Identify which cell holds the provided text, then report its [x, y] central coordinate. 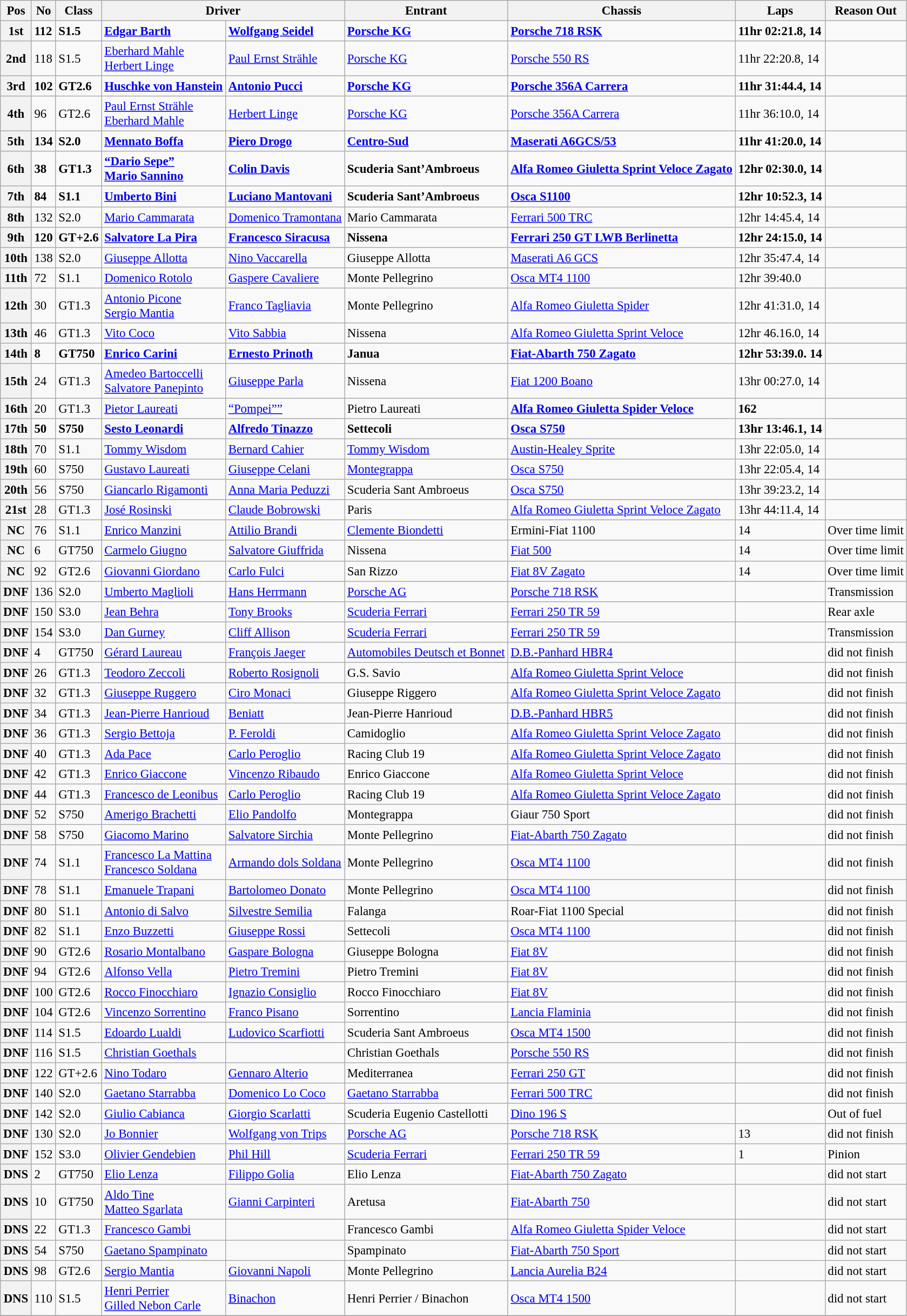
Scuderia Eugenio Castellotti [426, 1114]
12hr 39:40.0 [780, 278]
Reason Out [865, 11]
Domenico Rotolo [164, 278]
38 [43, 169]
13hr 39:23.2, 14 [780, 490]
84 [43, 197]
10 [43, 1203]
Maserati A6 GCS [621, 258]
12hr 02:30.0, 14 [780, 169]
Nino Vaccarella [285, 258]
92 [43, 571]
Dino 196 S [621, 1114]
Sesto Leonardi [164, 429]
11hr 36:10.0, 14 [780, 113]
Gérard Laureau [164, 653]
13hr 22:05.0, 14 [780, 449]
P. Feroldi [285, 734]
Henri Perrier / Binachon [426, 1298]
20th [16, 490]
Armando dols Soldana [285, 862]
Edoardo Lualdi [164, 1032]
Fiat 1200 Boano [621, 381]
Chassis [621, 11]
Class [79, 11]
15th [16, 381]
150 [43, 612]
Bernard Cahier [285, 449]
54 [43, 1250]
7th [16, 197]
12hr 35:47.4, 14 [780, 258]
2 [43, 1174]
60 [43, 469]
Maserati A6GCS/53 [621, 142]
Gaetano Spampinato [164, 1250]
Claude Bobrowski [285, 510]
30 [43, 306]
58 [43, 835]
94 [43, 971]
Mennato Boffa [164, 142]
Francesco de Leonibus [164, 795]
6th [16, 169]
74 [43, 862]
11hr 02:21.8, 14 [780, 31]
Pietro Laureati [426, 408]
110 [43, 1298]
104 [43, 1012]
Alfredo Tinazzo [285, 429]
40 [43, 754]
Elio Pandolfo [285, 815]
Vito Coco [164, 333]
Alfa Romeo Giuletta Spider [621, 306]
72 [43, 278]
4 [43, 653]
Amerigo Brachetti [164, 815]
Gianni Carpinteri [285, 1203]
Wolfgang von Trips [285, 1134]
118 [43, 58]
134 [43, 142]
Beniatt [285, 713]
Fiat 8V Zagato [621, 571]
13hr 22:05.4, 14 [780, 469]
Ermini-Fiat 1100 [621, 531]
44 [43, 795]
138 [43, 258]
Carmelo Giugno [164, 551]
12hr 46.16.0, 14 [780, 333]
Binachon [285, 1298]
Lancia Flaminia [621, 1012]
Gaspere Cavaliere [285, 278]
114 [43, 1032]
4th [16, 113]
“Dario Sepe” Mario Sannino [164, 169]
Bartolomeo Donato [285, 890]
Gennaro Alterio [285, 1073]
Roar-Fiat 1100 Special [621, 911]
San Rizzo [426, 571]
Giuseppe Bologna [426, 951]
22 [43, 1230]
Cliff Allison [285, 632]
Camidoglio [426, 734]
Giacomo Marino [164, 835]
Paul Ernst Strähle [285, 58]
21st [16, 510]
132 [43, 217]
Colin Davis [285, 169]
13hr 00:27.0, 14 [780, 381]
Carlo Fulci [285, 571]
56 [43, 490]
Roberto Rosignoli [285, 673]
Gustavo Laureati [164, 469]
Giovanni Giordano [164, 571]
Edgar Barth [164, 31]
96 [43, 113]
Rosario Montalbano [164, 951]
13 [780, 1134]
17th [16, 429]
Driver [223, 11]
Fiat-Abarth 750 [621, 1203]
13hr 13:46.1, 14 [780, 429]
50 [43, 429]
14th [16, 353]
11hr 31:44.4, 14 [780, 86]
140 [43, 1093]
Huschke von Hanstein [164, 86]
11th [16, 278]
Sergio Bettoja [164, 734]
Vincenzo Sorrentino [164, 1012]
Falanga [426, 911]
Vincenzo Ribaudo [285, 774]
Olivier Gendebien [164, 1154]
12hr 24:15.0, 14 [780, 237]
Spampinato [426, 1250]
152 [43, 1154]
130 [43, 1134]
Nino Todaro [164, 1073]
Francesco Siracusa [285, 237]
8th [16, 217]
Ada Pace [164, 754]
122 [43, 1073]
42 [43, 774]
10th [16, 258]
Wolfgang Seidel [285, 31]
Silvestre Semilia [285, 911]
Fiat 500 [621, 551]
Franco Pisano [285, 1012]
Antonio Picone Sergio Mantia [164, 306]
Fiat-Abarth 750 Sport [621, 1250]
Giovanni Napoli [285, 1271]
13hr 44:11.4, 14 [780, 510]
18th [16, 449]
Aldo Tine Matteo Sgarlata [164, 1203]
Hans Herrmann [285, 592]
Rear axle [865, 612]
112 [43, 31]
Pinion [865, 1154]
34 [43, 713]
26 [43, 673]
Enrico Manzini [164, 531]
Phil Hill [285, 1154]
12hr 53:39.0. 14 [780, 353]
Antonio di Salvo [164, 911]
12hr 10:52.3, 14 [780, 197]
1 [780, 1154]
Luciano Mantovani [285, 197]
Salvatore Giuffrida [285, 551]
Vito Sabbia [285, 333]
Gaspare Bologna [285, 951]
Giuseppe Celani [285, 469]
120 [43, 237]
Ciro Monaci [285, 693]
11hr 22:20.8, 14 [780, 58]
Filippo Golia [285, 1174]
Teodoro Zeccoli [164, 673]
102 [43, 86]
Janua [426, 353]
12th [16, 306]
80 [43, 911]
Giaur 750 Sport [621, 815]
Tony Brooks [285, 612]
82 [43, 931]
Aretusa [426, 1203]
20 [43, 408]
6 [43, 551]
Domenico Tramontana [285, 217]
Emanuele Trapani [164, 890]
3rd [16, 86]
116 [43, 1053]
Pos [16, 11]
8 [43, 353]
Salvatore Sirchia [285, 835]
16th [16, 408]
D.B.-Panhard HBR5 [621, 713]
Enrico Carini [164, 353]
Antonio Pucci [285, 86]
Amedeo Bartoccelli Salvatore Panepinto [164, 381]
Jo Bonnier [164, 1134]
Ernesto Prinoth [285, 353]
Out of fuel [865, 1114]
Giuseppe Ruggero [164, 693]
32 [43, 693]
Franco Tagliavia [285, 306]
Salvatore La Pira [164, 237]
Ludovico Scarfiotti [285, 1032]
Eberhard Mahle Herbert Linge [164, 58]
46 [43, 333]
78 [43, 890]
Paris [426, 510]
Lancia Aurelia B24 [621, 1271]
Herbert Linge [285, 113]
Giuseppe Riggero [426, 693]
98 [43, 1271]
Sorrentino [426, 1012]
Sergio Mantia [164, 1271]
“Pompei”” [285, 408]
5th [16, 142]
76 [43, 531]
Centro-Sud [426, 142]
52 [43, 815]
Anna Maria Peduzzi [285, 490]
36 [43, 734]
José Rosinski [164, 510]
Entrant [426, 11]
Giorgio Scarlatti [285, 1114]
Automobiles Deutsch et Bonnet [426, 653]
Osca S1100 [621, 197]
28 [43, 510]
Attilio Brandi [285, 531]
Giulio Cabianca [164, 1114]
142 [43, 1114]
13th [16, 333]
Pietor Laureati [164, 408]
2nd [16, 58]
9th [16, 237]
1st [16, 31]
12hr 41:31.0, 14 [780, 306]
Mediterranea [426, 1073]
Piero Drogo [285, 142]
Giancarlo Rigamonti [164, 490]
G.S. Savio [426, 673]
Enzo Buzzetti [164, 931]
24 [43, 381]
154 [43, 632]
Ignazio Consiglio [285, 992]
Austin-Healey Sprite [621, 449]
Laps [780, 11]
100 [43, 992]
11hr 41:20.0, 14 [780, 142]
70 [43, 449]
162 [780, 408]
19th [16, 469]
Giuseppe Rossi [285, 931]
90 [43, 951]
François Jaeger [285, 653]
Domenico Lo Coco [285, 1093]
Ferrari 250 GT [621, 1073]
Giuseppe Parla [285, 381]
12hr 14:45.4, 14 [780, 217]
No [43, 11]
Umberto Maglioli [164, 592]
Henri Perrier Gilled Nebon Carle [164, 1298]
D.B.-Panhard HBR4 [621, 653]
136 [43, 592]
Jean Behra [164, 612]
Umberto Bini [164, 197]
Dan Gurney [164, 632]
Clemente Biondetti [426, 531]
Paul Ernst Strähle Eberhard Mahle [164, 113]
Ferrari 250 GT LWB Berlinetta [621, 237]
Alfonso Vella [164, 971]
Francesco La Mattina Francesco Soldana [164, 862]
